Capture the cell that displays the provided text and extract its (x, y) central coordinate. 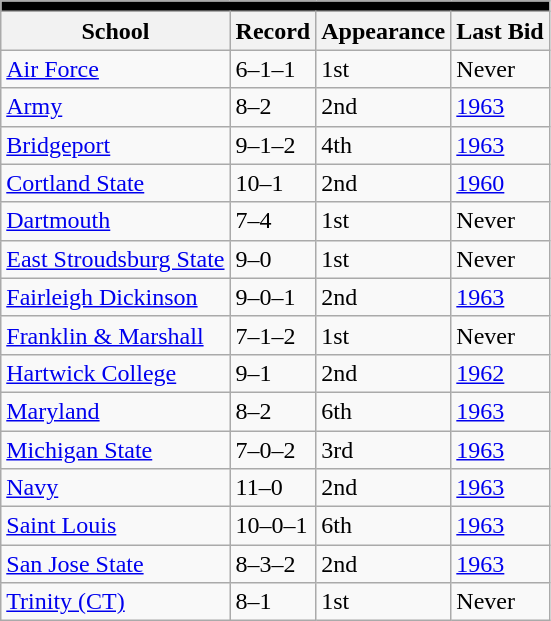
8–3–2 (273, 564)
1960 (500, 183)
San Jose State (116, 564)
Franklin & Marshall (116, 335)
1962 (500, 373)
10–0–1 (273, 526)
Fairleigh Dickinson (116, 297)
School (116, 31)
Saint Louis (116, 526)
Air Force (116, 69)
7–0–2 (273, 449)
7–4 (273, 221)
9–0 (273, 259)
11–0 (273, 488)
Bridgeport (116, 145)
9–0–1 (273, 297)
10–1 (273, 183)
3rd (384, 449)
Dartmouth (116, 221)
East Stroudsburg State (116, 259)
Maryland (116, 411)
Appearance (384, 31)
Navy (116, 488)
9–1 (273, 373)
Hartwick College (116, 373)
Cortland State (116, 183)
7–1–2 (273, 335)
4th (384, 145)
Trinity (CT) (116, 602)
Army (116, 107)
Last Bid (500, 31)
9–1–2 (273, 145)
Record (273, 31)
Michigan State (116, 449)
8–1 (273, 602)
6–1–1 (273, 69)
